Detect which cell encompasses the target text, then output its (X, Y) center coordinate. 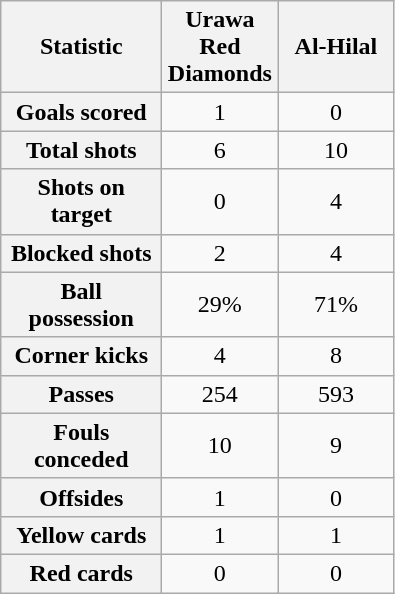
8 (336, 356)
Passes (82, 394)
254 (220, 394)
Corner kicks (82, 356)
Yellow cards (82, 535)
Total shots (82, 150)
71% (336, 304)
Offsides (82, 497)
Urawa Red Diamonds (220, 47)
Al-Hilal (336, 47)
593 (336, 394)
Fouls conceded (82, 446)
2 (220, 253)
Shots on target (82, 202)
Statistic (82, 47)
Red cards (82, 573)
29% (220, 304)
9 (336, 446)
Blocked shots (82, 253)
6 (220, 150)
Goals scored (82, 112)
Ball possession (82, 304)
